Search for the cell housing the specified text and yield its [X, Y] center coordinate. 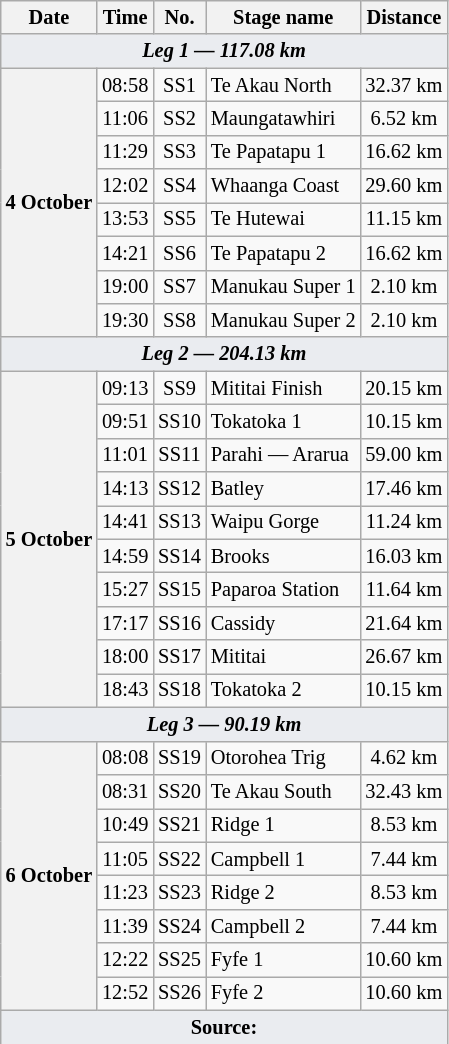
12:22 [125, 960]
SS14 [180, 556]
12:52 [125, 993]
Mititai Finish [284, 388]
Mititai [284, 657]
6 October [49, 876]
15:27 [125, 589]
19:30 [125, 320]
17.46 km [404, 489]
SS20 [180, 791]
Ridge 2 [284, 892]
Fyfe 1 [284, 960]
SS5 [180, 219]
08:08 [125, 758]
59.00 km [404, 455]
5 October [49, 540]
Brooks [284, 556]
14:59 [125, 556]
Leg 3 — 90.19 km [224, 724]
4 October [49, 202]
Te Papatapu 2 [284, 253]
Te Akau South [284, 791]
21.64 km [404, 623]
SS15 [180, 589]
11.64 km [404, 589]
Stage name [284, 17]
No. [180, 17]
SS7 [180, 287]
12:02 [125, 186]
32.37 km [404, 85]
11:39 [125, 926]
Maungatawhiri [284, 118]
17:17 [125, 623]
11:01 [125, 455]
Source: [224, 1027]
32.43 km [404, 791]
SS13 [180, 522]
Distance [404, 17]
11:23 [125, 892]
Paparoa Station [284, 589]
Time [125, 17]
Te Papatapu 1 [284, 152]
Fyfe 2 [284, 993]
11.24 km [404, 522]
SS16 [180, 623]
11:06 [125, 118]
Manukau Super 1 [284, 287]
Campbell 1 [284, 859]
SS12 [180, 489]
Whaanga Coast [284, 186]
Te Akau North [284, 85]
SS19 [180, 758]
11:29 [125, 152]
SS11 [180, 455]
10:49 [125, 825]
11.15 km [404, 219]
SS1 [180, 85]
16.03 km [404, 556]
Ridge 1 [284, 825]
SS6 [180, 253]
SS25 [180, 960]
Leg 1 — 117.08 km [224, 51]
Waipu Gorge [284, 522]
SS17 [180, 657]
Tokatoka 1 [284, 421]
14:41 [125, 522]
26.67 km [404, 657]
18:43 [125, 690]
Batley [284, 489]
14:21 [125, 253]
Te Hutewai [284, 219]
SS8 [180, 320]
20.15 km [404, 388]
SS18 [180, 690]
Tokatoka 2 [284, 690]
Leg 2 — 204.13 km [224, 354]
13:53 [125, 219]
08:58 [125, 85]
SS21 [180, 825]
Date [49, 17]
6.52 km [404, 118]
09:51 [125, 421]
SS9 [180, 388]
09:13 [125, 388]
SS22 [180, 859]
Manukau Super 2 [284, 320]
Otorohea Trig [284, 758]
SS24 [180, 926]
08:31 [125, 791]
SS23 [180, 892]
29.60 km [404, 186]
SS2 [180, 118]
SS4 [180, 186]
SS10 [180, 421]
Cassidy [284, 623]
SS3 [180, 152]
SS26 [180, 993]
11:05 [125, 859]
18:00 [125, 657]
Parahi — Ararua [284, 455]
4.62 km [404, 758]
Campbell 2 [284, 926]
19:00 [125, 287]
14:13 [125, 489]
